Pinpoint the cell where the given text exists, returning its (x, y) midpoint coordinate. 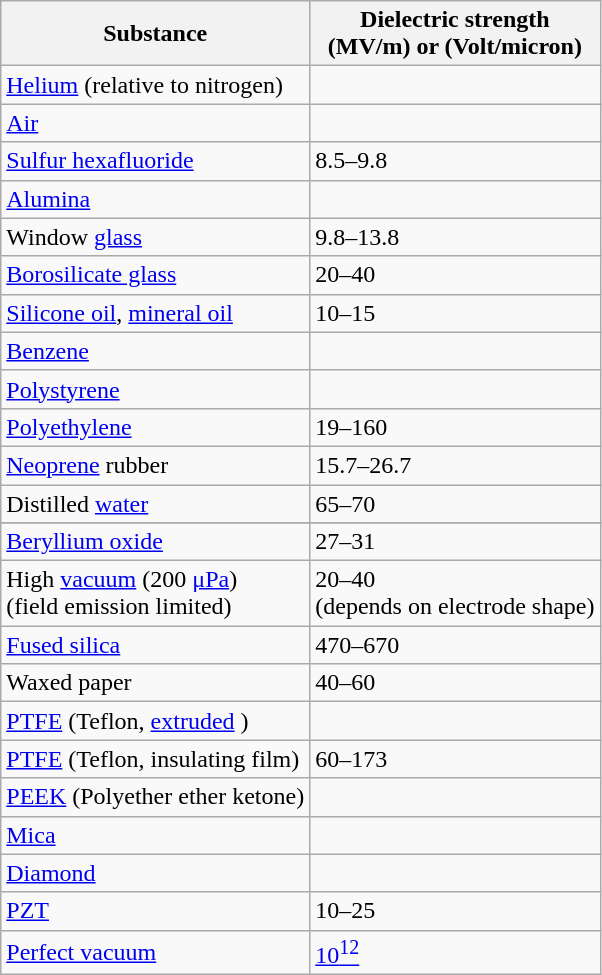
Beryllium oxide (156, 542)
Helium (relative to nitrogen) (156, 85)
Polyethylene (156, 427)
40–60 (455, 683)
9.8–13.8 (455, 237)
20–40 (455, 275)
15.7–26.7 (455, 465)
8.5–9.8 (455, 161)
Diamond (156, 873)
PEEK (Polyether ether ketone) (156, 797)
60–173 (455, 759)
High vacuum (200 μPa)(field emission limited) (156, 594)
Alumina (156, 199)
10–15 (455, 313)
10–25 (455, 911)
Waxed paper (156, 683)
19–160 (455, 427)
27–31 (455, 542)
65–70 (455, 503)
Mica (156, 835)
Fused silica (156, 645)
Dielectric strength(MV/m) or (Volt/micron) (455, 34)
Perfect vacuum (156, 952)
PTFE (Teflon, insulating film) (156, 759)
PTFE (Teflon, extruded ) (156, 721)
Substance (156, 34)
Borosilicate glass (156, 275)
Silicone oil, mineral oil (156, 313)
20–40(depends on electrode shape) (455, 594)
PZT (156, 911)
Window glass (156, 237)
470–670 (455, 645)
1012 (455, 952)
Polystyrene (156, 389)
Sulfur hexafluoride (156, 161)
Neoprene rubber (156, 465)
Distilled water (156, 503)
Air (156, 123)
Benzene (156, 351)
